Return [x, y] of the center of cell containing provided text 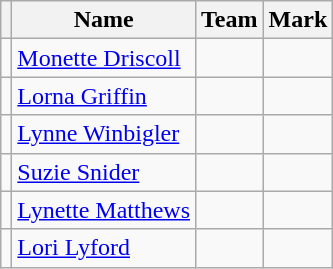
Suzie Snider [104, 172]
Lori Lyford [104, 248]
Lynne Winbigler [104, 134]
Mark [298, 20]
Monette Driscoll [104, 58]
Lorna Griffin [104, 96]
Name [104, 20]
Lynette Matthews [104, 210]
Team [230, 20]
